Capture the cell that displays the provided text and extract its (X, Y) central coordinate. 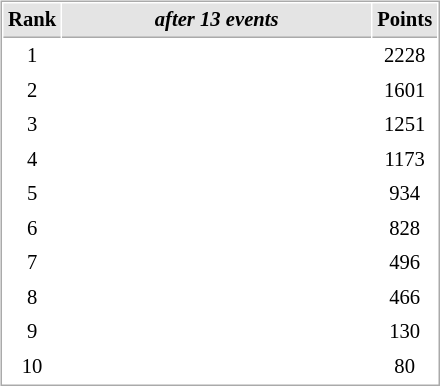
2228 (405, 56)
Points (405, 21)
9 (32, 332)
1601 (405, 90)
6 (32, 228)
828 (405, 228)
7 (32, 262)
5 (32, 194)
1173 (405, 160)
3 (32, 124)
8 (32, 298)
10 (32, 366)
934 (405, 194)
2 (32, 90)
after 13 events (216, 21)
80 (405, 366)
130 (405, 332)
496 (405, 262)
1251 (405, 124)
Rank (32, 21)
4 (32, 160)
466 (405, 298)
1 (32, 56)
